Capture the cell that displays the provided text and extract its (X, Y) central coordinate. 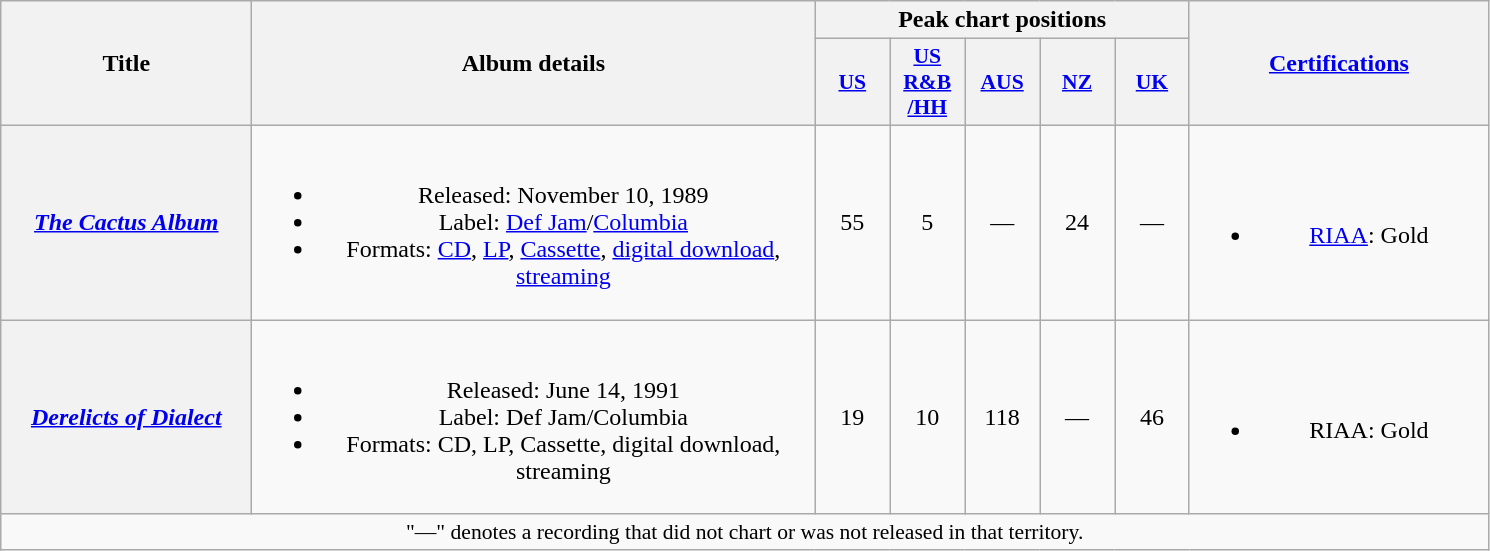
24 (1078, 222)
US (852, 82)
55 (852, 222)
10 (928, 417)
19 (852, 417)
The Cactus Album (126, 222)
UK (1152, 82)
46 (1152, 417)
Certifications (1338, 64)
USR&B/HH (928, 82)
118 (1002, 417)
Album details (534, 64)
Derelicts of Dialect (126, 417)
Released: June 14, 1991Label: Def Jam/ColumbiaFormats: CD, LP, Cassette, digital download, streaming (534, 417)
Released: November 10, 1989Label: Def Jam/ColumbiaFormats: CD, LP, Cassette, digital download, streaming (534, 222)
NZ (1078, 82)
"—" denotes a recording that did not chart or was not released in that territory. (745, 532)
AUS (1002, 82)
Peak chart positions (1002, 20)
5 (928, 222)
Title (126, 64)
